Scan for the cell matching the given text and deliver its [x, y] coordinate at center. 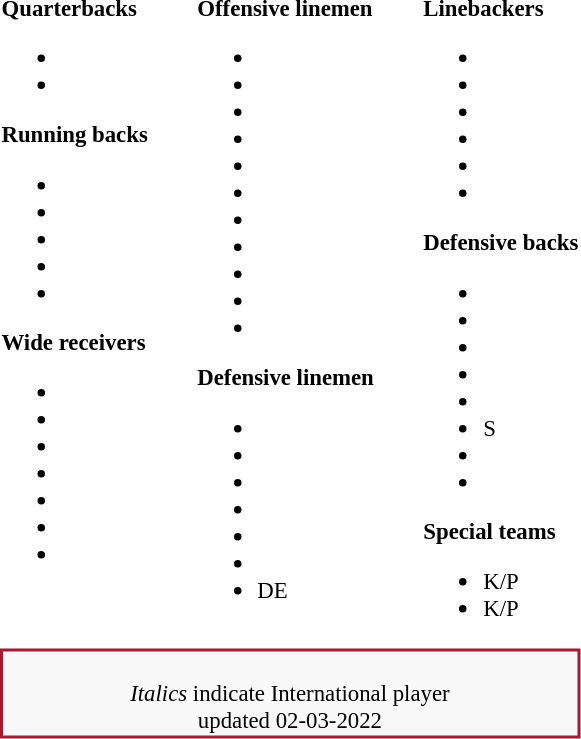
Italics indicate International player updated 02-03-2022 [290, 694]
